Scan for the cell matching the given text and deliver its [x, y] coordinate at center. 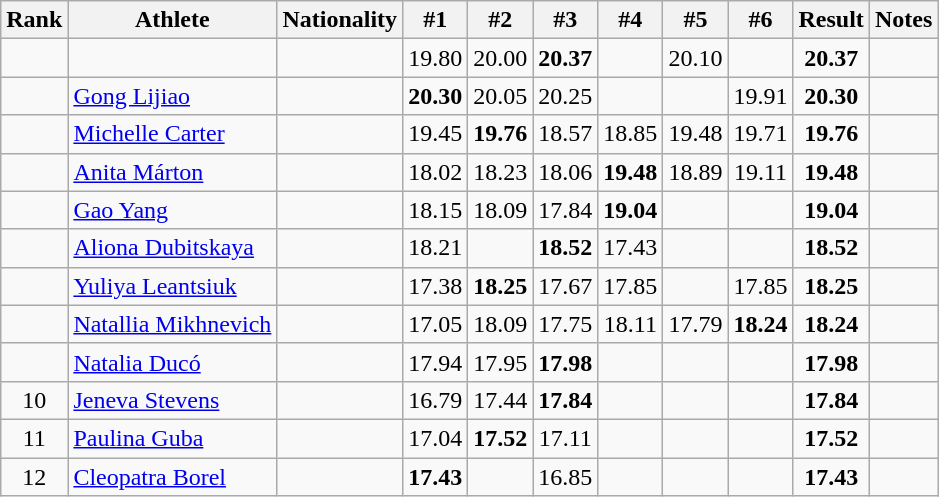
17.95 [500, 362]
Gong Lijiao [172, 96]
Nationality [340, 20]
Aliona Dubitskaya [172, 248]
18.15 [436, 210]
17.05 [436, 324]
16.79 [436, 400]
Michelle Carter [172, 134]
18.89 [696, 172]
19.91 [760, 96]
17.38 [436, 286]
#1 [436, 20]
20.05 [500, 96]
Natallia Mikhnevich [172, 324]
17.44 [500, 400]
18.57 [566, 134]
18.85 [630, 134]
Anita Márton [172, 172]
17.79 [696, 324]
Natalia Ducó [172, 362]
18.11 [630, 324]
#3 [566, 20]
#6 [760, 20]
18.21 [436, 248]
17.04 [436, 438]
Paulina Guba [172, 438]
Notes [903, 20]
Rank [34, 20]
12 [34, 477]
11 [34, 438]
Gao Yang [172, 210]
17.75 [566, 324]
Athlete [172, 20]
#5 [696, 20]
#4 [630, 20]
19.80 [436, 58]
18.23 [500, 172]
17.94 [436, 362]
10 [34, 400]
Cleopatra Borel [172, 477]
20.25 [566, 96]
19.45 [436, 134]
Jeneva Stevens [172, 400]
18.02 [436, 172]
19.71 [760, 134]
#2 [500, 20]
16.85 [566, 477]
20.00 [500, 58]
17.67 [566, 286]
Yuliya Leantsiuk [172, 286]
19.11 [760, 172]
20.10 [696, 58]
18.06 [566, 172]
Result [831, 20]
17.11 [566, 438]
